Search for the cell housing the specified text and yield its [X, Y] center coordinate. 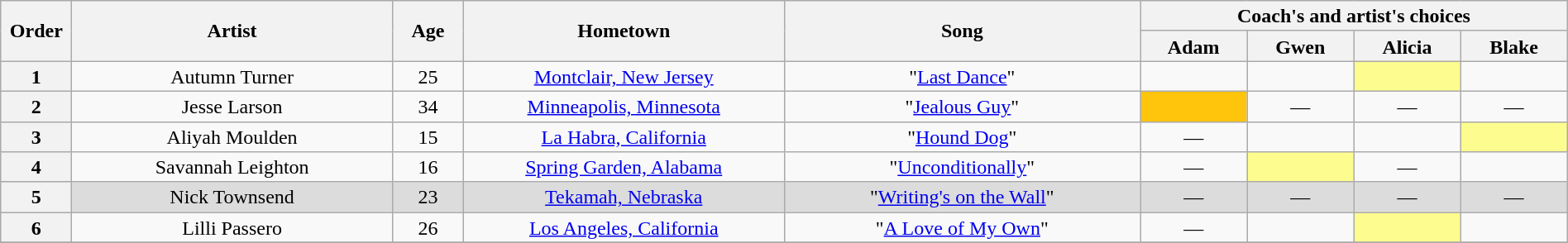
"Last Dance" [963, 76]
Artist [232, 31]
"Writing's on the Wall" [963, 197]
Adam [1194, 46]
"Hound Dog" [963, 137]
15 [428, 137]
La Habra, California [624, 137]
16 [428, 167]
Spring Garden, Alabama [624, 167]
4 [36, 167]
Jesse Larson [232, 106]
Tekamah, Nebraska [624, 197]
Gwen [1300, 46]
Alicia [1408, 46]
"A Love of My Own" [963, 228]
26 [428, 228]
Aliyah Moulden [232, 137]
Montclair, New Jersey [624, 76]
3 [36, 137]
"Unconditionally" [963, 167]
1 [36, 76]
23 [428, 197]
Coach's and artist's choices [1355, 17]
Los Angeles, California [624, 228]
Order [36, 31]
Minneapolis, Minnesota [624, 106]
Savannah Leighton [232, 167]
25 [428, 76]
2 [36, 106]
Song [963, 31]
Lilli Passero [232, 228]
Hometown [624, 31]
Nick Townsend [232, 197]
"Jealous Guy" [963, 106]
34 [428, 106]
Autumn Turner [232, 76]
5 [36, 197]
6 [36, 228]
Age [428, 31]
Blake [1513, 46]
